Search for the cell housing the specified text and yield its (x, y) center coordinate. 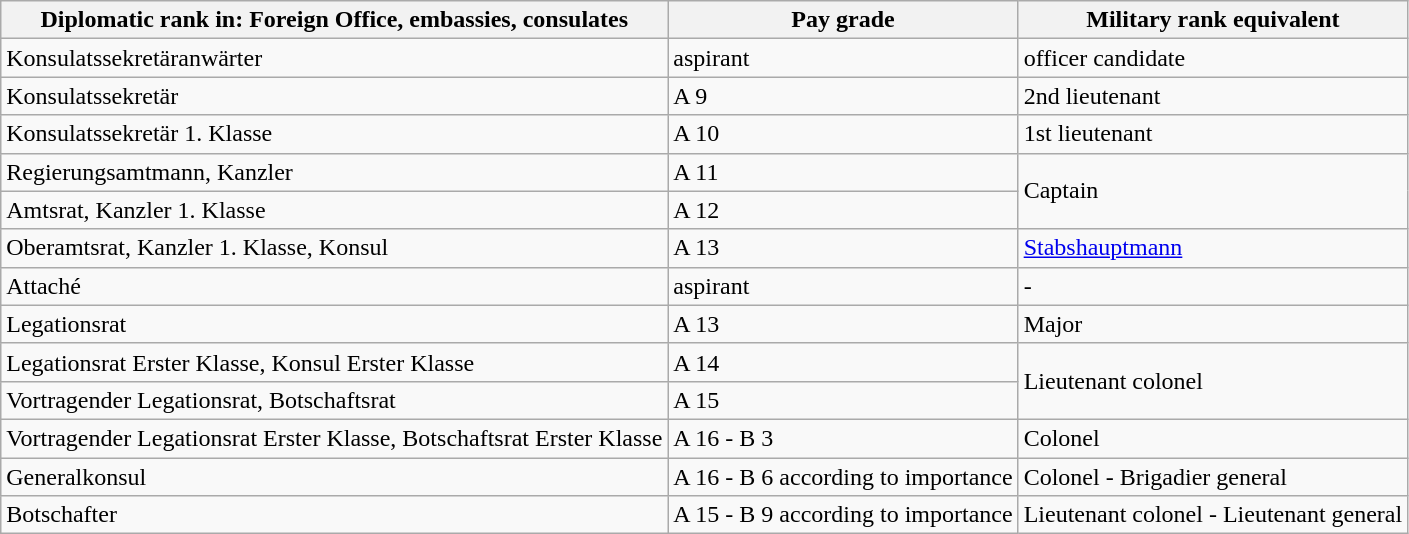
2nd lieutenant (1213, 96)
Vortragender Legationsrat Erster Klasse, Botschaftsrat Erster Klasse (334, 438)
Pay grade (843, 20)
Regierungsamtmann, Kanzler (334, 172)
A 16 - B 3 (843, 438)
Colonel (1213, 438)
Legationsrat (334, 324)
Vortragender Legationsrat, Botschaftsrat (334, 400)
Military rank equivalent (1213, 20)
- (1213, 286)
Captain (1213, 191)
Lieutenant colonel (1213, 381)
Attaché (334, 286)
A 11 (843, 172)
Botschafter (334, 515)
Amtsrat, Kanzler 1. Klasse (334, 210)
Stabshauptmann (1213, 248)
A 14 (843, 362)
Legationsrat Erster Klasse, Konsul Erster Klasse (334, 362)
A 12 (843, 210)
officer candidate (1213, 58)
A 16 - B 6 according to importance (843, 477)
Diplomatic rank in: Foreign Office, embassies, consulates (334, 20)
Konsulatssekretäranwärter (334, 58)
Konsulatssekretär 1. Klasse (334, 134)
Colonel - Brigadier general (1213, 477)
Oberamtsrat, Kanzler 1. Klasse, Konsul (334, 248)
Konsulatssekretär (334, 96)
A 10 (843, 134)
A 15 (843, 400)
Major (1213, 324)
A 9 (843, 96)
Lieutenant colonel - Lieutenant general (1213, 515)
Generalkonsul (334, 477)
1st lieutenant (1213, 134)
A 15 - B 9 according to importance (843, 515)
